Identify which cell holds the provided text, then report its (X, Y) central coordinate. 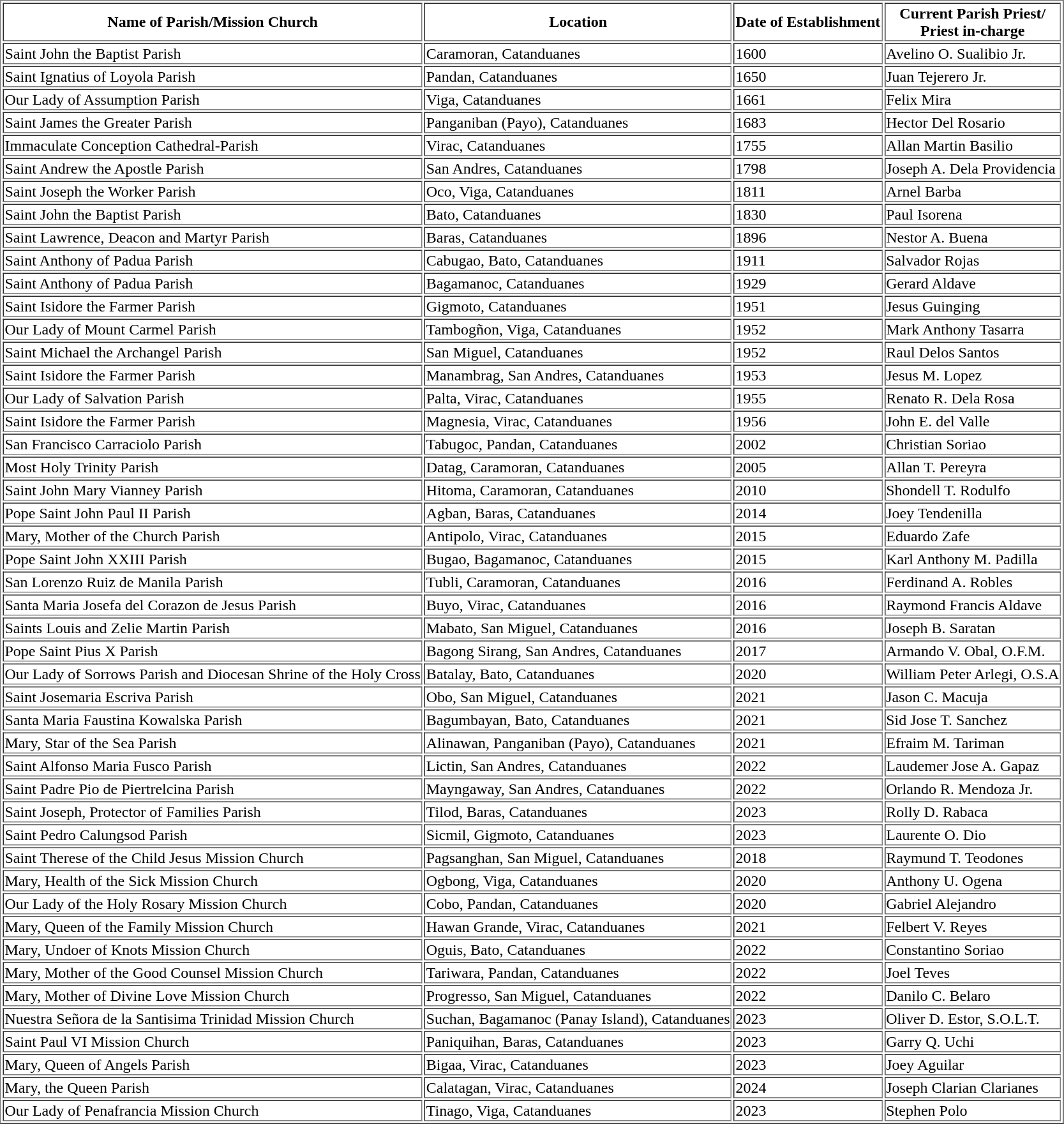
Rolly D. Rabaca (973, 812)
Most Holy Trinity Parish (212, 467)
Mary, Mother of the Church Parish (212, 536)
1811 (808, 191)
Our Lady of Penafrancia Mission Church (212, 1111)
Danilo C. Belaro (973, 996)
Ferdinand A. Robles (973, 582)
Immaculate Conception Cathedral-Parish (212, 146)
1929 (808, 283)
1911 (808, 260)
1953 (808, 375)
Hector Del Rosario (973, 123)
Karl Anthony M. Padilla (973, 559)
Raymond Francis Aldave (973, 605)
Our Lady of Salvation Parish (212, 398)
1683 (808, 123)
2002 (808, 444)
San Miguel, Catanduanes (578, 352)
Tinago, Viga, Catanduanes (578, 1111)
Saint Alfonso Maria Fusco Parish (212, 766)
Tariwara, Pandan, Catanduanes (578, 973)
San Lorenzo Ruiz de Manila Parish (212, 582)
Oliver D. Estor, S.O.L.T. (973, 1019)
Tilod, Baras, Catanduanes (578, 812)
Mary, Undoer of Knots Mission Church (212, 950)
Our Lady of the Holy Rosary Mission Church (212, 904)
Joseph Clarian Clarianes (973, 1088)
Pagsanghan, San Miguel, Catanduanes (578, 858)
John E. del Valle (973, 421)
Baras, Catanduanes (578, 237)
Manambrag, San Andres, Catanduanes (578, 375)
Magnesia, Virac, Catanduanes (578, 421)
Jesus M. Lopez (973, 375)
Joey Tendenilla (973, 513)
Ogbong, Viga, Catanduanes (578, 881)
Oguis, Bato, Catanduanes (578, 950)
Mary, Mother of Divine Love Mission Church (212, 996)
2010 (808, 490)
Bagumbayan, Bato, Catanduanes (578, 720)
2005 (808, 467)
Efraim M. Tariman (973, 743)
2017 (808, 651)
Allan Martin Basilio (973, 146)
Batalay, Bato, Catanduanes (578, 674)
Saint Andrew the Apostle Parish (212, 169)
Current Parish Priest/Priest in-charge (973, 22)
Saint Joseph the Worker Parish (212, 191)
Hawan Grande, Virac, Catanduanes (578, 927)
Obo, San Miguel, Catanduanes (578, 697)
Cobo, Pandan, Catanduanes (578, 904)
Saint Joseph, Protector of Families Parish (212, 812)
Santa Maria Josefa del Corazon de Jesus Parish (212, 605)
Saint Michael the Archangel Parish (212, 352)
Progresso, San Miguel, Catanduanes (578, 996)
Laudemer Jose A. Gapaz (973, 766)
1956 (808, 421)
Orlando R. Mendoza Jr. (973, 789)
Felbert V. Reyes (973, 927)
Agban, Baras, Catanduanes (578, 513)
Joel Teves (973, 973)
1955 (808, 398)
Renato R. Dela Rosa (973, 398)
Viga, Catanduanes (578, 100)
Mary, Queen of Angels Parish (212, 1065)
Gigmoto, Catanduanes (578, 306)
Mary, Health of the Sick Mission Church (212, 881)
Paul Isorena (973, 214)
Saint Lawrence, Deacon and Martyr Parish (212, 237)
Joseph B. Saratan (973, 628)
Sicmil, Gigmoto, Catanduanes (578, 835)
Lictin, San Andres, Catanduanes (578, 766)
Pope Saint Pius X Parish (212, 651)
Gerard Aldave (973, 283)
Saint Padre Pio de Piertrelcina Parish (212, 789)
Juan Tejerero Jr. (973, 77)
Joseph A. Dela Providencia (973, 169)
2018 (808, 858)
Allan T. Pereyra (973, 467)
1896 (808, 237)
Mabato, San Miguel, Catanduanes (578, 628)
1650 (808, 77)
Calatagan, Virac, Catanduanes (578, 1088)
2014 (808, 513)
Saints Louis and Zelie Martin Parish (212, 628)
1830 (808, 214)
1661 (808, 100)
Saint Pedro Calungsod Parish (212, 835)
Anthony U. Ogena (973, 881)
Gabriel Alejandro (973, 904)
Virac, Catanduanes (578, 146)
1798 (808, 169)
Arnel Barba (973, 191)
Eduardo Zafe (973, 536)
Hitoma, Caramoran, Catanduanes (578, 490)
Pope Saint John XXIII Parish (212, 559)
Bagamanoc, Catanduanes (578, 283)
Nestor A. Buena (973, 237)
Location (578, 22)
San Andres, Catanduanes (578, 169)
Armando V. Obal, O.F.M. (973, 651)
Date of Establishment (808, 22)
Palta, Virac, Catanduanes (578, 398)
San Francisco Carraciolo Parish (212, 444)
Avelino O. Sualibio Jr. (973, 54)
Laurente O. Dio (973, 835)
Mayngaway, San Andres, Catanduanes (578, 789)
1951 (808, 306)
Bugao, Bagamanoc, Catanduanes (578, 559)
2024 (808, 1088)
Christian Soriao (973, 444)
Jason C. Macuja (973, 697)
Santa Maria Faustina Kowalska Parish (212, 720)
Mary, Queen of the Family Mission Church (212, 927)
Bagong Sirang, San Andres, Catanduanes (578, 651)
Tambogñon, Viga, Catanduanes (578, 329)
Raymund T. Teodones (973, 858)
Panganiban (Payo), Catanduanes (578, 123)
Nuestra Señora de la Santisima Trinidad Mission Church (212, 1019)
Raul Delos Santos (973, 352)
1600 (808, 54)
Joey Aguilar (973, 1065)
Saint Ignatius of Loyola Parish (212, 77)
Stephen Polo (973, 1111)
Saint Therese of the Child Jesus Mission Church (212, 858)
Felix Mira (973, 100)
Our Lady of Assumption Parish (212, 100)
Cabugao, Bato, Catanduanes (578, 260)
Saint Paul VI Mission Church (212, 1042)
Saint John Mary Vianney Parish (212, 490)
Mary, Star of the Sea Parish (212, 743)
Constantino Soriao (973, 950)
Saint James the Greater Parish (212, 123)
Shondell T. Rodulfo (973, 490)
Alinawan, Panganiban (Payo), Catanduanes (578, 743)
Pope Saint John Paul II Parish (212, 513)
Name of Parish/Mission Church (212, 22)
Mary, Mother of the Good Counsel Mission Church (212, 973)
Datag, Caramoran, Catanduanes (578, 467)
Bigaa, Virac, Catanduanes (578, 1065)
Oco, Viga, Catanduanes (578, 191)
Garry Q. Uchi (973, 1042)
Mark Anthony Tasarra (973, 329)
Tabugoc, Pandan, Catanduanes (578, 444)
Tubli, Caramoran, Catanduanes (578, 582)
Antipolo, Virac, Catanduanes (578, 536)
1755 (808, 146)
Salvador Rojas (973, 260)
William Peter Arlegi, O.S.A (973, 674)
Our Lady of Mount Carmel Parish (212, 329)
Bato, Catanduanes (578, 214)
Saint Josemaria Escriva Parish (212, 697)
Pandan, Catanduanes (578, 77)
Our Lady of Sorrows Parish and Diocesan Shrine of the Holy Cross (212, 674)
Paniquihan, Baras, Catanduanes (578, 1042)
Buyo, Virac, Catanduanes (578, 605)
Sid Jose T. Sanchez (973, 720)
Caramoran, Catanduanes (578, 54)
Jesus Guinging (973, 306)
Suchan, Bagamanoc (Panay Island), Catanduanes (578, 1019)
Mary, the Queen Parish (212, 1088)
